For the text-containing cell, return its midpoint in (X, Y) coordinate format. 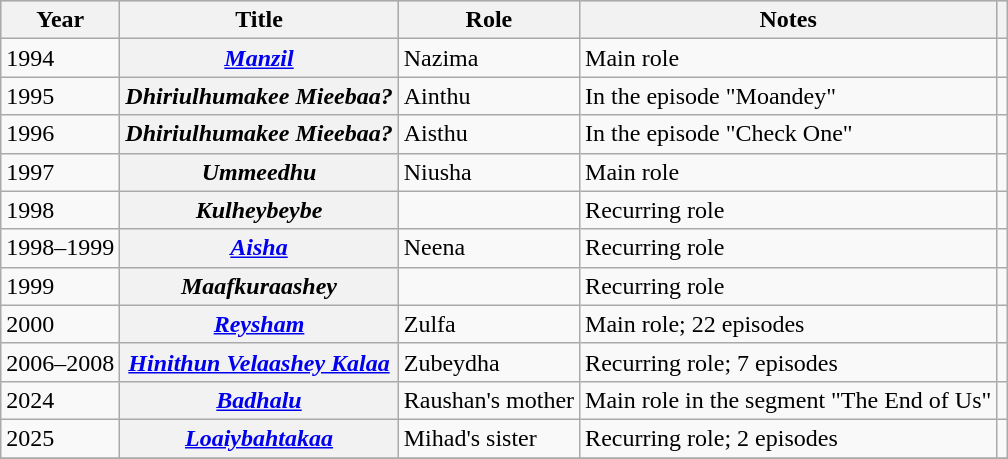
Loaiybahtakaa (259, 438)
In the episode "Moandey" (788, 96)
1997 (60, 172)
1998 (60, 210)
2006–2008 (60, 362)
Ainthu (488, 96)
Badhalu (259, 400)
Zubeydha (488, 362)
Aisthu (488, 134)
1994 (60, 58)
2024 (60, 400)
Manzil (259, 58)
Neena (488, 248)
2025 (60, 438)
2000 (60, 324)
Niusha (488, 172)
1999 (60, 286)
Notes (788, 20)
Year (60, 20)
Aisha (259, 248)
1996 (60, 134)
Role (488, 20)
Recurring role; 7 episodes (788, 362)
Maafkuraashey (259, 286)
1995 (60, 96)
Nazima (488, 58)
Raushan's mother (488, 400)
Recurring role; 2 episodes (788, 438)
Zulfa (488, 324)
Main role in the segment "The End of Us" (788, 400)
Ummeedhu (259, 172)
In the episode "Check One" (788, 134)
Kulheybeybe (259, 210)
1998–1999 (60, 248)
Title (259, 20)
Main role; 22 episodes (788, 324)
Hinithun Velaashey Kalaa (259, 362)
Mihad's sister (488, 438)
Reysham (259, 324)
